Output the [X, Y] coordinate of the center of the cell containing the given text.  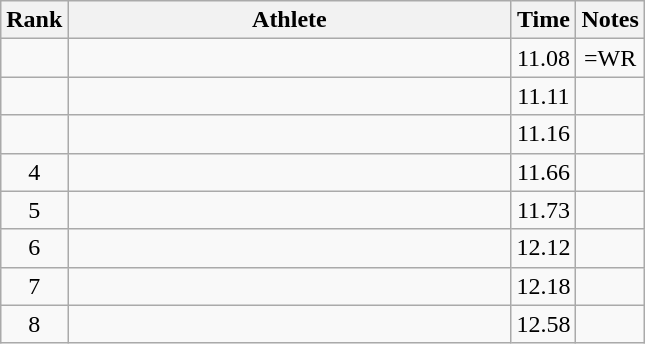
Notes [610, 20]
7 [34, 286]
4 [34, 172]
Time [544, 20]
11.11 [544, 96]
11.73 [544, 210]
11.16 [544, 134]
Athlete [290, 20]
11.66 [544, 172]
12.12 [544, 248]
=WR [610, 58]
6 [34, 248]
12.18 [544, 286]
5 [34, 210]
12.58 [544, 324]
8 [34, 324]
Rank [34, 20]
11.08 [544, 58]
